Detect which cell encompasses the target text, then output its [X, Y] center coordinate. 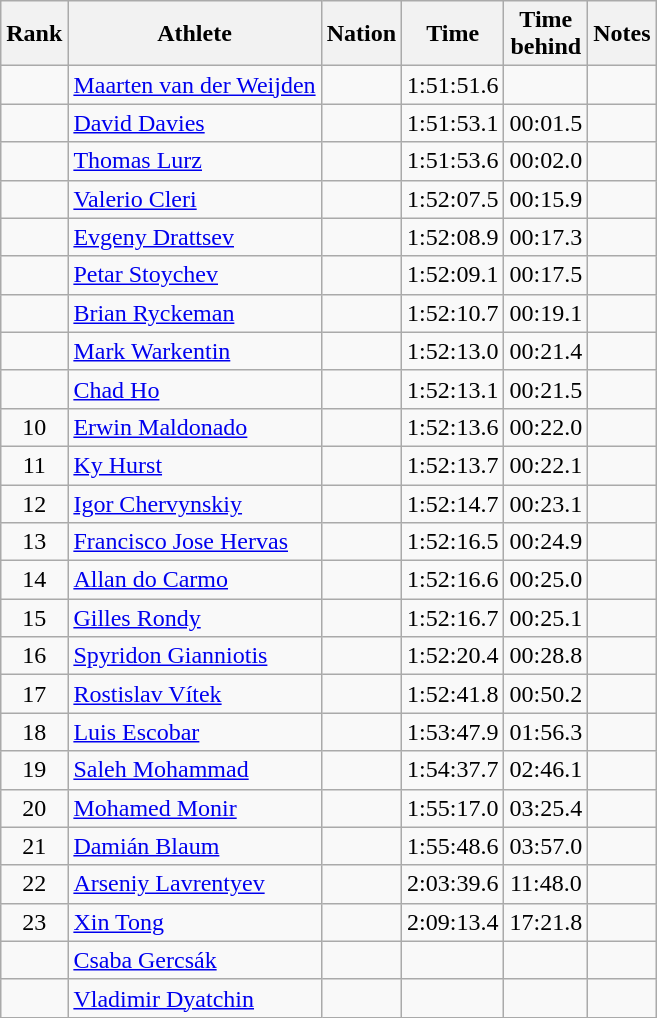
10 [34, 427]
Saleh Mohammad [194, 770]
02:46.1 [546, 770]
1:52:14.7 [453, 503]
1:52:08.9 [453, 237]
Athlete [194, 34]
1:54:37.7 [453, 770]
00:25.0 [546, 580]
03:25.4 [546, 808]
Spyridon Gianniotis [194, 656]
1:52:13.7 [453, 465]
Nation [361, 34]
Rank [34, 34]
1:53:47.9 [453, 732]
Time [453, 34]
12 [34, 503]
00:19.1 [546, 313]
Ky Hurst [194, 465]
2:09:13.4 [453, 922]
Evgeny Drattsev [194, 237]
00:25.1 [546, 618]
Timebehind [546, 34]
1:55:48.6 [453, 846]
01:56.3 [546, 732]
1:52:16.7 [453, 618]
Csaba Gercsák [194, 960]
David Davies [194, 123]
1:52:20.4 [453, 656]
14 [34, 580]
00:22.0 [546, 427]
22 [34, 884]
1:52:13.0 [453, 351]
16 [34, 656]
18 [34, 732]
Damián Blaum [194, 846]
13 [34, 542]
Valerio Cleri [194, 199]
Allan do Carmo [194, 580]
Petar Stoychev [194, 275]
Vladimir Dyatchin [194, 998]
00:17.3 [546, 237]
00:23.1 [546, 503]
1:52:16.6 [453, 580]
Mark Warkentin [194, 351]
03:57.0 [546, 846]
15 [34, 618]
Xin Tong [194, 922]
00:22.1 [546, 465]
00:02.0 [546, 161]
Chad Ho [194, 389]
Thomas Lurz [194, 161]
1:51:53.1 [453, 123]
1:51:51.6 [453, 85]
11:48.0 [546, 884]
1:52:09.1 [453, 275]
Arseniy Lavrentyev [194, 884]
00:50.2 [546, 694]
00:28.8 [546, 656]
1:52:10.7 [453, 313]
23 [34, 922]
1:52:13.6 [453, 427]
Brian Ryckeman [194, 313]
17:21.8 [546, 922]
Luis Escobar [194, 732]
19 [34, 770]
Mohamed Monir [194, 808]
Notes [622, 34]
Gilles Rondy [194, 618]
Igor Chervynskiy [194, 503]
20 [34, 808]
1:52:16.5 [453, 542]
2:03:39.6 [453, 884]
1:52:13.1 [453, 389]
00:21.4 [546, 351]
Francisco Jose Hervas [194, 542]
Maarten van der Weijden [194, 85]
11 [34, 465]
00:17.5 [546, 275]
1:52:41.8 [453, 694]
Erwin Maldonado [194, 427]
00:15.9 [546, 199]
00:21.5 [546, 389]
Rostislav Vítek [194, 694]
00:24.9 [546, 542]
17 [34, 694]
1:52:07.5 [453, 199]
1:51:53.6 [453, 161]
1:55:17.0 [453, 808]
00:01.5 [546, 123]
21 [34, 846]
